Detect which cell encompasses the target text, then output its [x, y] center coordinate. 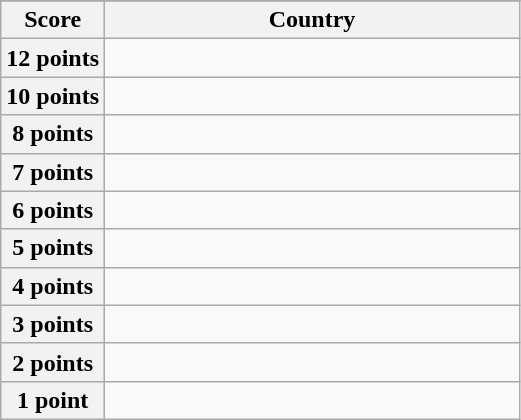
5 points [53, 248]
8 points [53, 134]
10 points [53, 96]
4 points [53, 286]
6 points [53, 210]
1 point [53, 400]
Score [53, 20]
3 points [53, 324]
2 points [53, 362]
12 points [53, 58]
7 points [53, 172]
Country [312, 20]
